Return (x, y) of the center of cell containing provided text 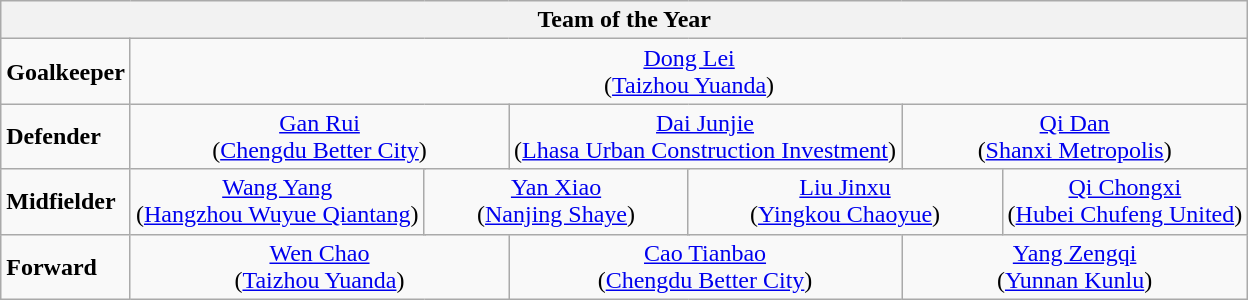
Goalkeeper (66, 72)
Qi Dan (Shanxi Metropolis) (1075, 136)
Wang Yang (Hangzhou Wuyue Qiantang) (277, 202)
Liu Jinxu (Yingkou Chaoyue) (845, 202)
Dong Lei (Taizhou Yuanda) (688, 72)
Team of the Year (624, 20)
Cao Tianbao (Chengdu Better City) (706, 266)
Forward (66, 266)
Gan Rui (Chengdu Better City) (319, 136)
Midfielder (66, 202)
Defender (66, 136)
Qi Chongxi (Hubei Chufeng United) (1125, 202)
Yang Zengqi (Yunnan Kunlu) (1075, 266)
Dai Junjie (Lhasa Urban Construction Investment) (706, 136)
Wen Chao (Taizhou Yuanda) (319, 266)
Yan Xiao (Nanjing Shaye) (556, 202)
